Extract the (x, y) coordinate from the center of the cell holding the provided text.  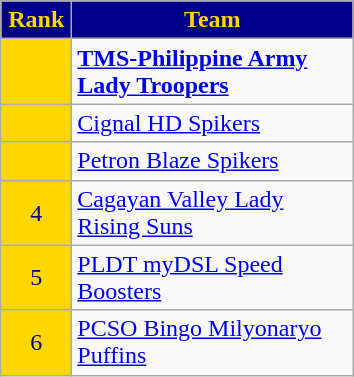
4 (36, 212)
Team (212, 20)
PCSO Bingo Milyonaryo Puffins (212, 342)
Cagayan Valley Lady Rising Suns (212, 212)
TMS-Philippine Army Lady Troopers (212, 72)
6 (36, 342)
Petron Blaze Spikers (212, 161)
Cignal HD Spikers (212, 123)
5 (36, 278)
PLDT myDSL Speed Boosters (212, 278)
Rank (36, 20)
